Determine the [x, y] coordinate at the center of the cell enclosing the given text.  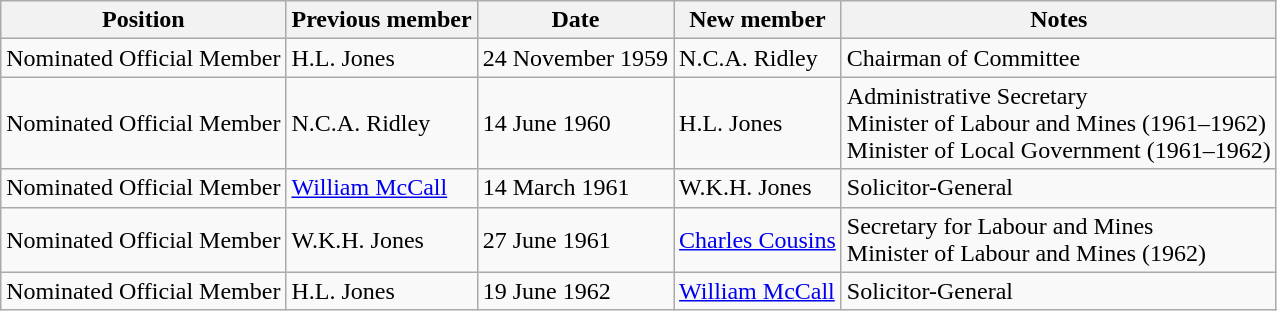
14 June 1960 [575, 123]
24 November 1959 [575, 58]
14 March 1961 [575, 188]
Position [144, 20]
Administrative SecretaryMinister of Labour and Mines (1961–1962)Minister of Local Government (1961–1962) [1058, 123]
Previous member [382, 20]
27 June 1961 [575, 240]
New member [758, 20]
Chairman of Committee [1058, 58]
19 June 1962 [575, 291]
Charles Cousins [758, 240]
Date [575, 20]
Secretary for Labour and MinesMinister of Labour and Mines (1962) [1058, 240]
Notes [1058, 20]
